For the text-containing cell, return its midpoint in (x, y) coordinate format. 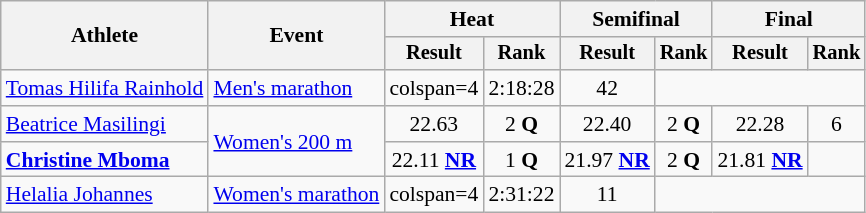
22.28 (760, 124)
22.11 NR (434, 160)
Semifinal (636, 19)
Men's marathon (296, 88)
22.40 (608, 124)
21.81 NR (760, 160)
11 (608, 195)
Christine Mboma (105, 160)
22.63 (434, 124)
42 (608, 88)
Heat (472, 19)
Athlete (105, 36)
21.97 NR (608, 160)
Beatrice Masilingi (105, 124)
Helalia Johannes (105, 195)
Final (788, 19)
6 (837, 124)
2:31:22 (521, 195)
Women's marathon (296, 195)
Women's 200 m (296, 142)
1 Q (521, 160)
Event (296, 36)
Tomas Hilifa Rainhold (105, 88)
2:18:28 (521, 88)
